Scan for the cell matching the given text and deliver its (X, Y) coordinate at center. 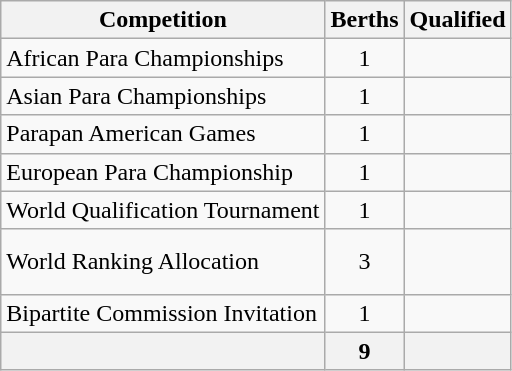
Asian Para Championships (163, 96)
Qualified (458, 20)
Parapan American Games (163, 134)
Bipartite Commission Invitation (163, 313)
World Ranking Allocation (163, 262)
African Para Championships (163, 58)
Berths (364, 20)
Competition (163, 20)
European Para Championship (163, 172)
World Qualification Tournament (163, 210)
9 (364, 351)
3 (364, 262)
